Return (x, y) of the center of cell containing provided text 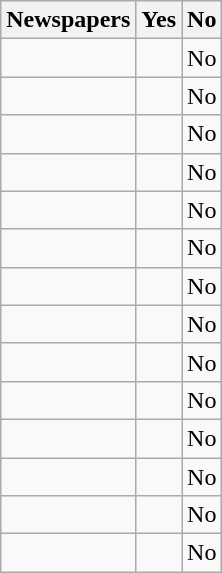
Yes (159, 20)
Newspapers (68, 20)
